Return [x, y] of the center of cell containing provided text 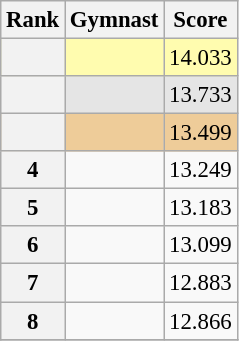
13.099 [200, 245]
14.033 [200, 58]
Score [200, 20]
12.883 [200, 283]
7 [33, 283]
5 [33, 208]
12.866 [200, 321]
Gymnast [114, 20]
Rank [33, 20]
6 [33, 245]
13.733 [200, 95]
4 [33, 170]
8 [33, 321]
13.249 [200, 170]
13.183 [200, 208]
13.499 [200, 133]
